Provide the [X, Y] coordinate of the cell's center where the given text is located.  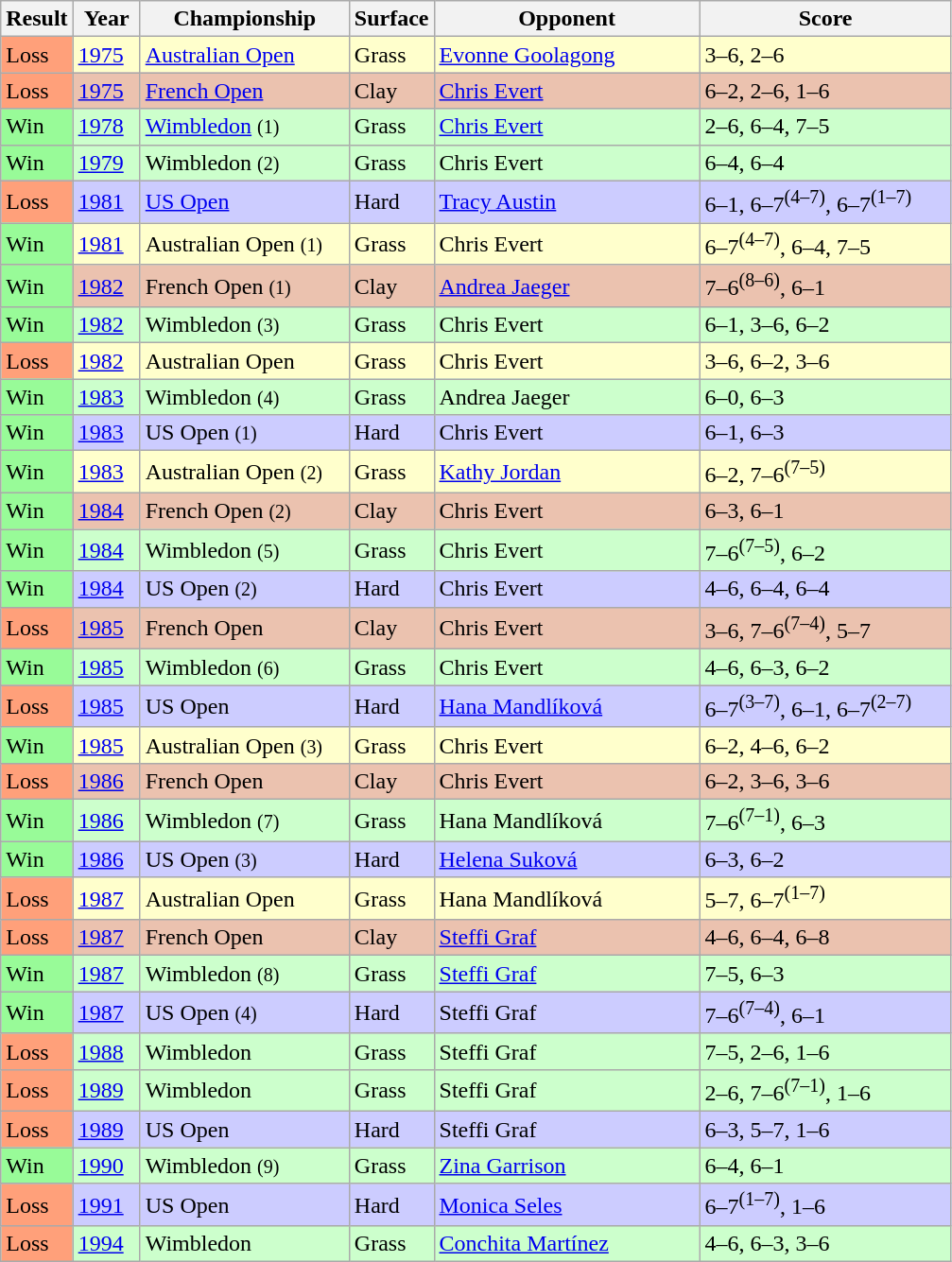
3–6, 7–6(7–4), 5–7 [825, 628]
Wimbledon (7) [244, 821]
6–1, 6–3 [825, 433]
Wimbledon (2) [244, 163]
Result [37, 19]
4–6, 6–3, 3–6 [825, 1244]
6–0, 6–3 [825, 397]
Australian Open (2) [244, 473]
3–6, 2–6 [825, 55]
Year [106, 19]
US Open (3) [244, 859]
1991 [106, 1204]
6–2, 4–6, 6–2 [825, 745]
1978 [106, 127]
4–6, 6–3, 6–2 [825, 667]
6–3, 6–1 [825, 511]
5–7, 6–7(1–7) [825, 898]
Wimbledon (6) [244, 667]
1994 [106, 1244]
Wimbledon (4) [244, 397]
6–2, 7–6(7–5) [825, 473]
6–1, 6–7(4–7), 6–7(1–7) [825, 202]
6–7(4–7), 6–4, 7–5 [825, 244]
7–6(7–4), 6–1 [825, 1013]
Kathy Jordan [567, 473]
French Open (2) [244, 511]
6–7(1–7), 1–6 [825, 1204]
3–6, 6–2, 3–6 [825, 361]
Helena Suková [567, 859]
Evonne Goolagong [567, 55]
7–5, 2–6, 1–6 [825, 1051]
2–6, 7–6(7–1), 1–6 [825, 1091]
Conchita Martínez [567, 1244]
6–4, 6–4 [825, 163]
4–6, 6–4, 6–8 [825, 938]
4–6, 6–4, 6–4 [825, 589]
6–1, 3–6, 6–2 [825, 325]
6–2, 3–6, 3–6 [825, 781]
1979 [106, 163]
7–6(7–1), 6–3 [825, 821]
US Open (2) [244, 589]
Wimbledon (9) [244, 1166]
Zina Garrison [567, 1166]
6–3, 6–2 [825, 859]
7–6(7–5), 6–2 [825, 550]
1988 [106, 1051]
Surface [391, 19]
7–6(8–6), 6–1 [825, 285]
Australian Open (3) [244, 745]
Wimbledon (8) [244, 974]
1990 [106, 1166]
Score [825, 19]
Championship [244, 19]
US Open (1) [244, 433]
6–2, 2–6, 1–6 [825, 91]
French Open (1) [244, 285]
US Open (4) [244, 1013]
Opponent [567, 19]
Wimbledon (5) [244, 550]
6–3, 5–7, 1–6 [825, 1130]
Australian Open (1) [244, 244]
7–5, 6–3 [825, 974]
6–4, 6–1 [825, 1166]
6–7(3–7), 6–1, 6–7(2–7) [825, 707]
Monica Seles [567, 1204]
Tracy Austin [567, 202]
Wimbledon (3) [244, 325]
2–6, 6–4, 7–5 [825, 127]
Wimbledon (1) [244, 127]
